Return [X, Y] of the center of cell containing provided text 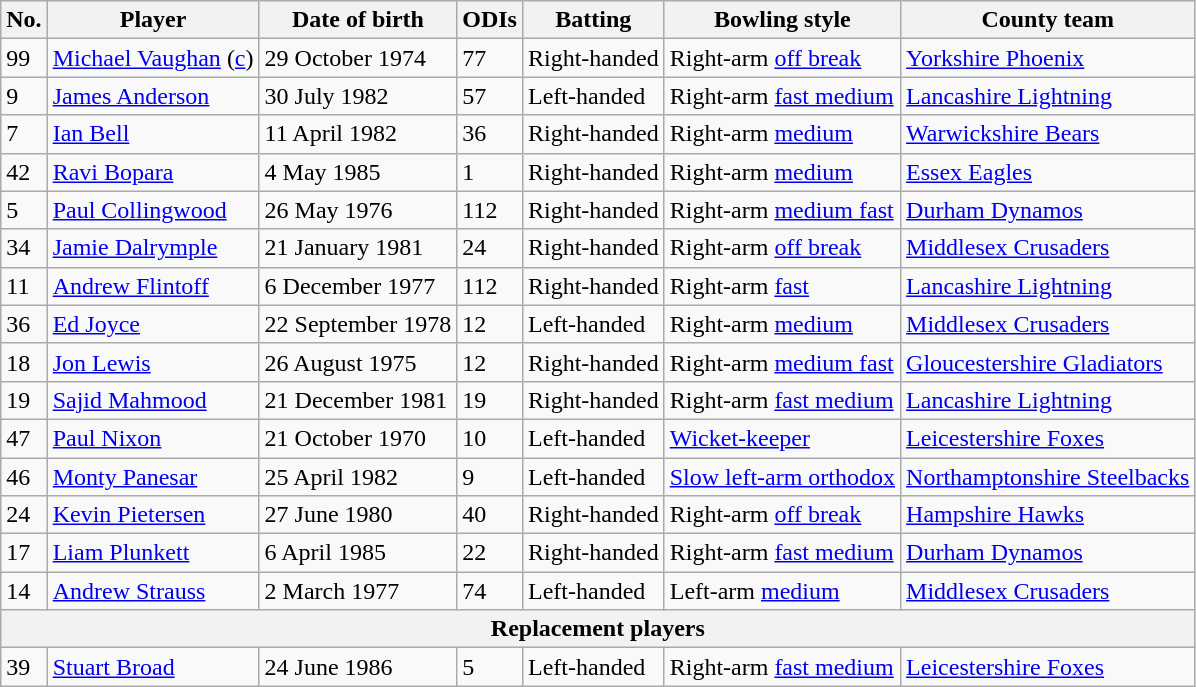
Bowling style [782, 20]
24 June 1986 [358, 667]
29 October 1974 [358, 58]
26 August 1975 [358, 362]
77 [490, 58]
Batting [593, 20]
Gloucestershire Gladiators [1048, 362]
46 [24, 477]
21 December 1981 [358, 400]
Ed Joyce [153, 324]
11 [24, 286]
39 [24, 667]
Paul Collingwood [153, 210]
6 April 1985 [358, 553]
14 [24, 591]
Kevin Pietersen [153, 515]
Ian Bell [153, 134]
Jon Lewis [153, 362]
57 [490, 96]
Monty Panesar [153, 477]
1 [490, 172]
27 June 1980 [358, 515]
Paul Nixon [153, 438]
40 [490, 515]
22 [490, 553]
Replacement players [598, 629]
30 July 1982 [358, 96]
Essex Eagles [1048, 172]
Date of birth [358, 20]
Yorkshire Phoenix [1048, 58]
4 May 1985 [358, 172]
James Anderson [153, 96]
Wicket-keeper [782, 438]
Left-arm medium [782, 591]
Ravi Bopara [153, 172]
Michael Vaughan (c) [153, 58]
26 May 1976 [358, 210]
Liam Plunkett [153, 553]
Andrew Flintoff [153, 286]
Stuart Broad [153, 667]
10 [490, 438]
Northamptonshire Steelbacks [1048, 477]
Player [153, 20]
Hampshire Hawks [1048, 515]
Andrew Strauss [153, 591]
No. [24, 20]
42 [24, 172]
17 [24, 553]
7 [24, 134]
6 December 1977 [358, 286]
ODIs [490, 20]
Right-arm fast [782, 286]
Slow left-arm orthodox [782, 477]
99 [24, 58]
Sajid Mahmood [153, 400]
47 [24, 438]
21 October 1970 [358, 438]
25 April 1982 [358, 477]
County team [1048, 20]
34 [24, 248]
74 [490, 591]
18 [24, 362]
11 April 1982 [358, 134]
21 January 1981 [358, 248]
Warwickshire Bears [1048, 134]
22 September 1978 [358, 324]
Jamie Dalrymple [153, 248]
2 March 1977 [358, 591]
